For the text-containing cell, return its midpoint in (x, y) coordinate format. 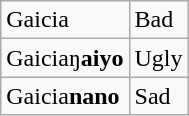
Bad (158, 20)
Ugly (158, 58)
Sad (158, 96)
Gaicia (65, 20)
Gaiciaŋaiyo (65, 58)
Gaicianano (65, 96)
